Output the (X, Y) coordinate of the center of the cell containing the given text.  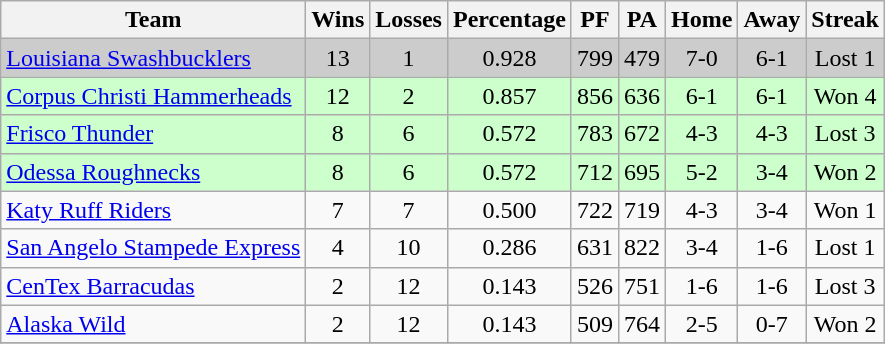
1 (409, 58)
Louisiana Swashbucklers (154, 58)
13 (338, 58)
2-5 (702, 324)
712 (594, 172)
722 (594, 210)
Corpus Christi Hammerheads (154, 96)
695 (642, 172)
764 (642, 324)
San Angelo Stampede Express (154, 248)
636 (642, 96)
822 (642, 248)
672 (642, 134)
Losses (409, 20)
Alaska Wild (154, 324)
Wins (338, 20)
Percentage (509, 20)
Odessa Roughnecks (154, 172)
Away (772, 20)
Streak (846, 20)
631 (594, 248)
0.286 (509, 248)
0.857 (509, 96)
0-7 (772, 324)
Team (154, 20)
856 (594, 96)
799 (594, 58)
783 (594, 134)
Home (702, 20)
4 (338, 248)
526 (594, 286)
5-2 (702, 172)
0.928 (509, 58)
PF (594, 20)
479 (642, 58)
Won 4 (846, 96)
Won 1 (846, 210)
Katy Ruff Riders (154, 210)
PA (642, 20)
509 (594, 324)
0.500 (509, 210)
719 (642, 210)
10 (409, 248)
Frisco Thunder (154, 134)
7-0 (702, 58)
CenTex Barracudas (154, 286)
751 (642, 286)
